Search for the cell housing the specified text and yield its (x, y) center coordinate. 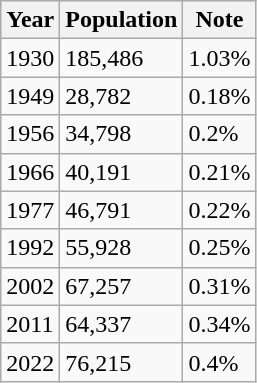
2002 (30, 286)
28,782 (122, 96)
2022 (30, 362)
1930 (30, 58)
0.34% (220, 324)
Note (220, 20)
0.22% (220, 210)
40,191 (122, 172)
Population (122, 20)
1977 (30, 210)
185,486 (122, 58)
0.25% (220, 248)
55,928 (122, 248)
67,257 (122, 286)
0.21% (220, 172)
1.03% (220, 58)
2011 (30, 324)
64,337 (122, 324)
1949 (30, 96)
0.4% (220, 362)
0.31% (220, 286)
34,798 (122, 134)
76,215 (122, 362)
0.2% (220, 134)
1956 (30, 134)
1966 (30, 172)
1992 (30, 248)
0.18% (220, 96)
46,791 (122, 210)
Year (30, 20)
